Find where the given text appears and provide that cell's center as (x, y) coordinate. 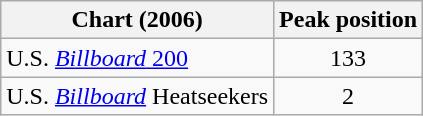
Chart (2006) (138, 20)
Peak position (348, 20)
U.S. Billboard Heatseekers (138, 96)
133 (348, 58)
2 (348, 96)
U.S. Billboard 200 (138, 58)
